Return [x, y] of the center of cell containing provided text 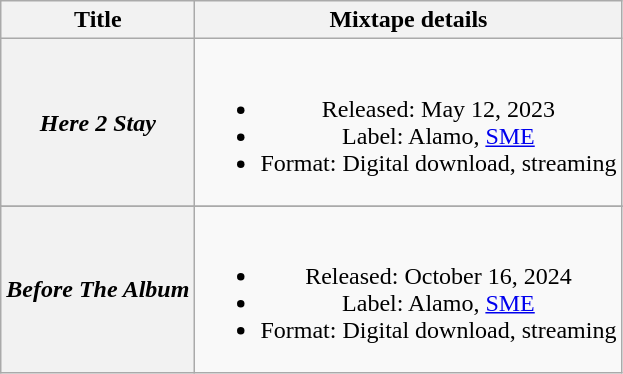
Released: October 16, 2024Label: Alamo, SMEFormat: Digital download, streaming [408, 290]
Before The Album [98, 290]
Title [98, 20]
Released: May 12, 2023Label: Alamo, SMEFormat: Digital download, streaming [408, 122]
Here 2 Stay [98, 122]
Mixtape details [408, 20]
